Return the (X, Y) coordinate for the center point of the cell that contains the specified text.  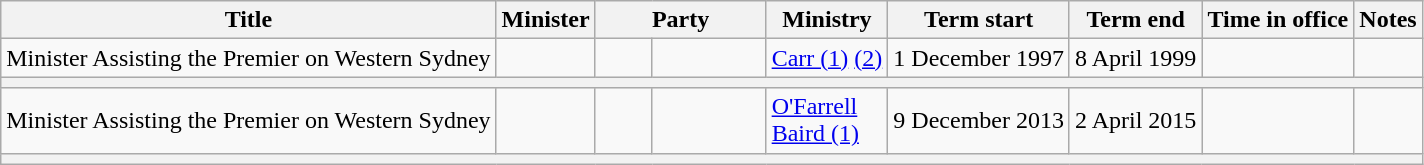
2 April 2015 (1135, 120)
1 December 1997 (979, 58)
O'FarrellBaird (1) (827, 120)
Ministry (827, 20)
Minister (546, 20)
Title (248, 20)
Notes (1388, 20)
9 December 2013 (979, 120)
8 April 1999 (1135, 58)
Carr (1) (2) (827, 58)
Time in office (1278, 20)
Party (680, 20)
Term end (1135, 20)
Term start (979, 20)
